Scan for the cell matching the given text and deliver its [x, y] coordinate at center. 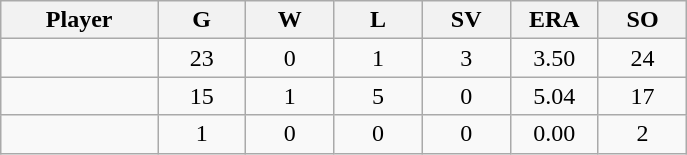
24 [642, 58]
ERA [554, 20]
G [202, 20]
W [290, 20]
5 [378, 96]
0.00 [554, 134]
L [378, 20]
23 [202, 58]
SO [642, 20]
Player [80, 20]
15 [202, 96]
3.50 [554, 58]
17 [642, 96]
5.04 [554, 96]
2 [642, 134]
SV [466, 20]
3 [466, 58]
